Detect which cell encompasses the target text, then output its (X, Y) center coordinate. 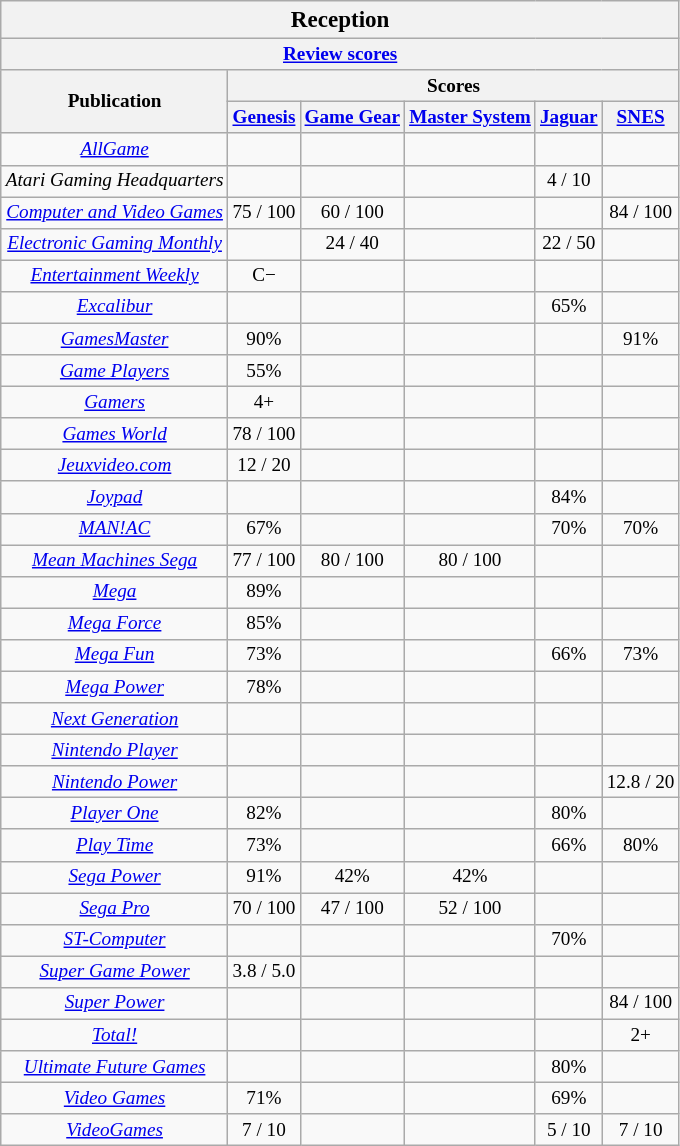
ST-Computer (114, 940)
12 / 20 (264, 466)
75 / 100 (264, 213)
89% (264, 592)
12.8 / 20 (640, 782)
77 / 100 (264, 561)
Master System (470, 118)
Entertainment Weekly (114, 276)
Ultimate Future Games (114, 1067)
Nintendo Player (114, 751)
Total! (114, 1035)
60 / 100 (352, 213)
GamesMaster (114, 339)
Computer and Video Games (114, 213)
Play Time (114, 845)
67% (264, 529)
Electronic Gaming Monthly (114, 244)
5 / 10 (568, 1130)
Mega Power (114, 687)
71% (264, 1099)
Jeuxvideo.com (114, 466)
Reception (340, 20)
Review scores (340, 54)
85% (264, 624)
70 / 100 (264, 909)
Jaguar (568, 118)
69% (568, 1099)
Video Games (114, 1099)
Games World (114, 434)
Sega Power (114, 877)
VideoGames (114, 1130)
Super Power (114, 1004)
4+ (264, 402)
24 / 40 (352, 244)
MAN!AC (114, 529)
22 / 50 (568, 244)
90% (264, 339)
Mega Fun (114, 656)
Genesis (264, 118)
SNES (640, 118)
55% (264, 371)
Mean Machines Sega (114, 561)
Joypad (114, 497)
84% (568, 497)
Atari Gaming Headquarters (114, 181)
52 / 100 (470, 909)
Excalibur (114, 308)
2+ (640, 1035)
Publication (114, 102)
AllGame (114, 149)
4 / 10 (568, 181)
78% (264, 687)
C− (264, 276)
78 / 100 (264, 434)
Next Generation (114, 719)
Gamers (114, 402)
Scores (454, 86)
Mega (114, 592)
Game Gear (352, 118)
Player One (114, 814)
Super Game Power (114, 972)
47 / 100 (352, 909)
3.8 / 5.0 (264, 972)
65% (568, 308)
82% (264, 814)
Sega Pro (114, 909)
Mega Force (114, 624)
Game Players (114, 371)
Nintendo Power (114, 782)
